Return (X, Y) of the center of cell containing provided text 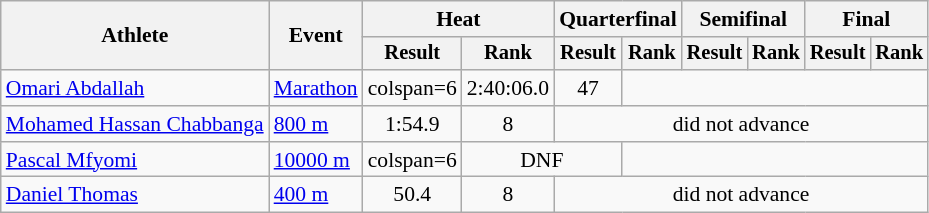
Event (316, 36)
Omari Abdallah (135, 88)
Athlete (135, 36)
Heat (458, 19)
47 (588, 88)
Quarterfinal (618, 19)
Marathon (316, 88)
800 m (316, 124)
2:40:06.0 (508, 88)
Semifinal (744, 19)
Final (866, 19)
Pascal Mfyomi (135, 160)
10000 m (316, 160)
50.4 (412, 195)
Daniel Thomas (135, 195)
1:54.9 (412, 124)
400 m (316, 195)
Mohamed Hassan Chabbanga (135, 124)
DNF (542, 160)
